From the cell containing the given text, extract its center point as (x, y) coordinate. 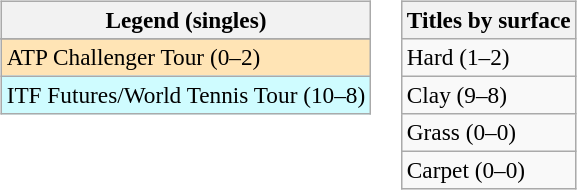
Legend (singles) (186, 20)
Titles by surface (488, 20)
Hard (1–2) (488, 57)
ATP Challenger Tour (0–2) (186, 57)
ITF Futures/World Tennis Tour (10–8) (186, 95)
Carpet (0–0) (488, 171)
Clay (9–8) (488, 95)
Grass (0–0) (488, 133)
